Output the [x, y] coordinate of the center of the cell containing the given text.  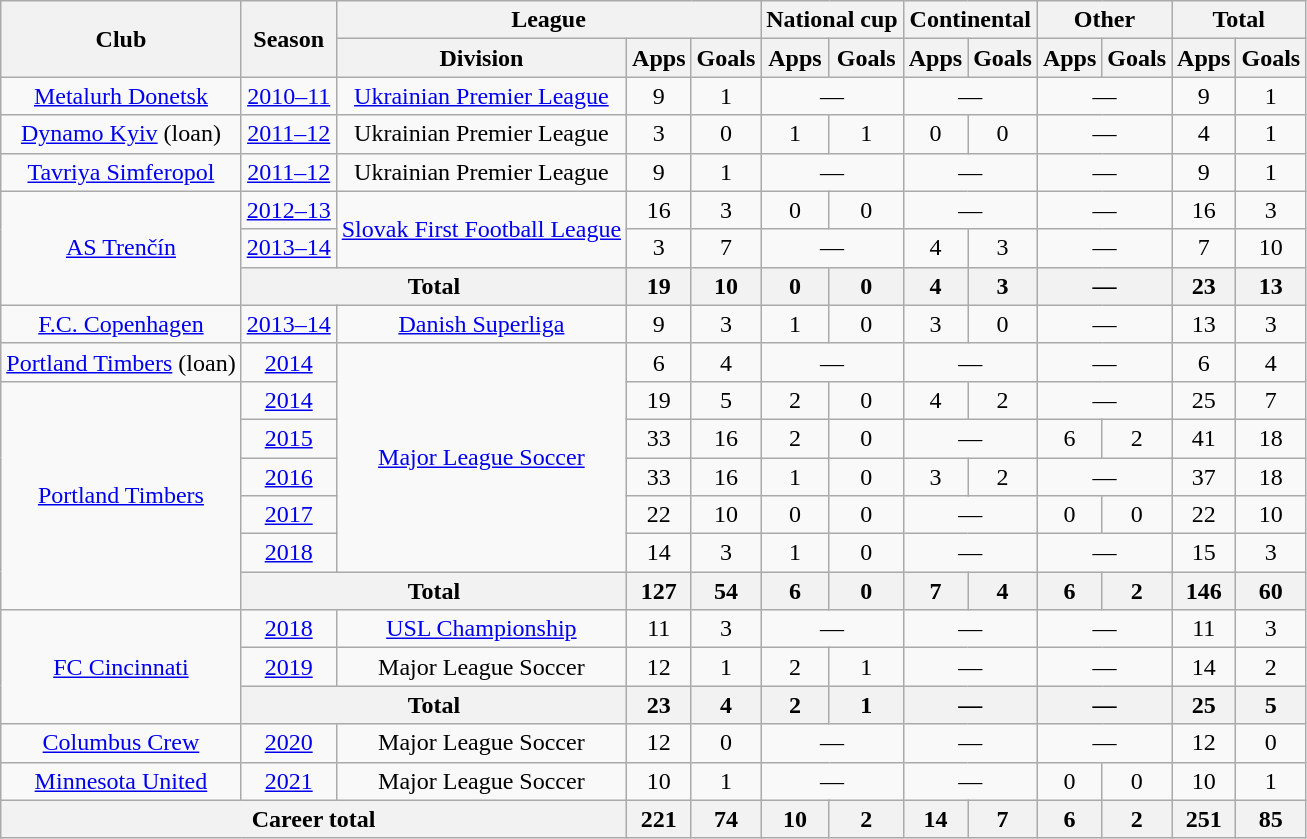
2019 [288, 667]
127 [659, 591]
Minnesota United [121, 781]
2012–13 [288, 210]
Club [121, 39]
Danish Superliga [481, 324]
85 [1271, 819]
AS Trenčín [121, 248]
2021 [288, 781]
Division [481, 58]
2016 [288, 477]
Continental [970, 20]
Tavriya Simferopol [121, 172]
2020 [288, 743]
League [548, 20]
Season [288, 39]
Career total [314, 819]
F.C. Copenhagen [121, 324]
2015 [288, 438]
2010–11 [288, 96]
Portland Timbers [121, 495]
74 [726, 819]
Metalurh Donetsk [121, 96]
Columbus Crew [121, 743]
Dynamo Kyiv (loan) [121, 134]
54 [726, 591]
146 [1204, 591]
41 [1204, 438]
FC Cincinnati [121, 667]
Other [1104, 20]
251 [1204, 819]
60 [1271, 591]
Portland Timbers (loan) [121, 362]
15 [1204, 553]
221 [659, 819]
Slovak First Football League [481, 229]
37 [1204, 477]
National cup [832, 20]
USL Championship [481, 629]
2017 [288, 515]
